Output the [X, Y] coordinate of the center of the cell containing the given text.  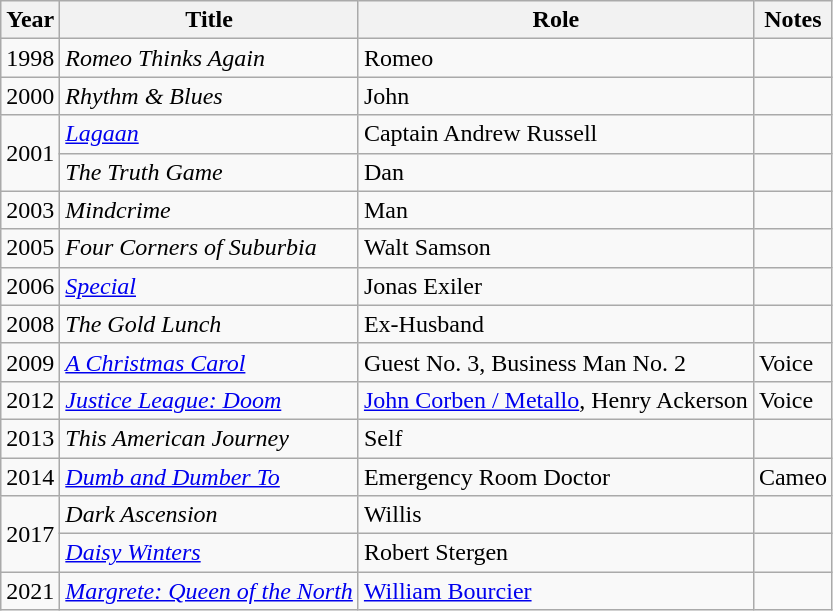
Role [556, 20]
Four Corners of Suburbia [210, 248]
Man [556, 210]
2008 [30, 324]
The Gold Lunch [210, 324]
Captain Andrew Russell [556, 134]
2003 [30, 210]
2000 [30, 96]
2001 [30, 153]
Ex-Husband [556, 324]
Notes [792, 20]
Margrete: Queen of the North [210, 591]
Dark Ascension [210, 515]
John Corben / Metallo, Henry Ackerson [556, 400]
Jonas Exiler [556, 286]
Title [210, 20]
Daisy Winters [210, 553]
William Bourcier [556, 591]
Mindcrime [210, 210]
This American Journey [210, 438]
2006 [30, 286]
2005 [30, 248]
Cameo [792, 477]
Justice League: Doom [210, 400]
Year [30, 20]
Dan [556, 172]
2009 [30, 362]
Walt Samson [556, 248]
2017 [30, 534]
1998 [30, 58]
Willis [556, 515]
Dumb and Dumber To [210, 477]
Rhythm & Blues [210, 96]
Robert Stergen [556, 553]
John [556, 96]
Romeo Thinks Again [210, 58]
Emergency Room Doctor [556, 477]
2013 [30, 438]
2021 [30, 591]
Special [210, 286]
2014 [30, 477]
Self [556, 438]
Romeo [556, 58]
2012 [30, 400]
Guest No. 3, Business Man No. 2 [556, 362]
A Christmas Carol [210, 362]
Lagaan [210, 134]
The Truth Game [210, 172]
